Locate the cell with the specified text and output its [x, y] center coordinate. 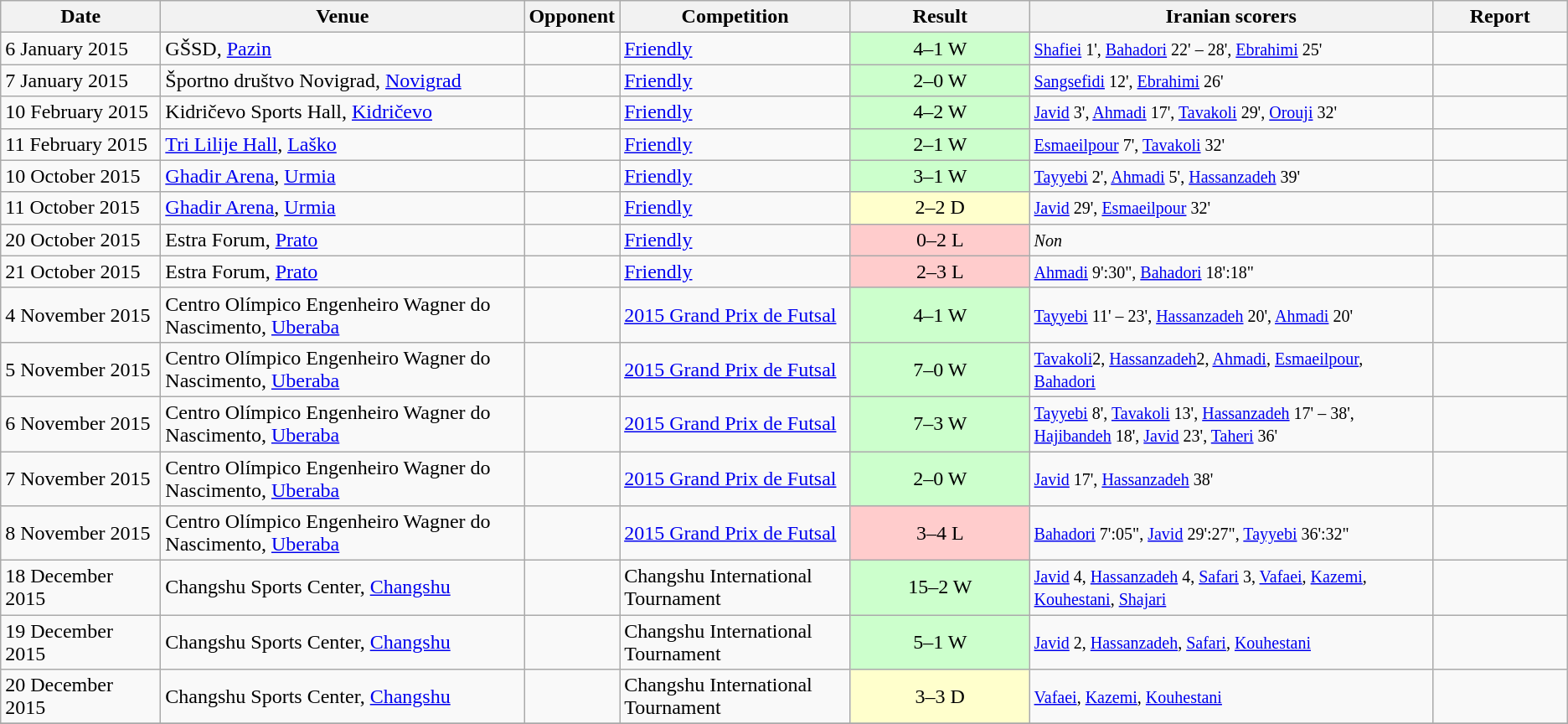
11 February 2015 [80, 144]
Športno društvo Novigrad, Novigrad [343, 80]
2–3 L [940, 271]
3–4 L [940, 533]
Report [1499, 17]
Javid 29', Esmaeilpour 32' [1231, 208]
Shafiei 1', Bahadori 22' – 28', Ebrahimi 25' [1231, 49]
Javid 4, Hassanzadeh 4, Safari 3, Vafaei, Kazemi, Kouhestani, Shajari [1231, 588]
3–3 D [940, 697]
Tri Lilije Hall, Laško [343, 144]
Venue [343, 17]
10 October 2015 [80, 176]
7–3 W [940, 424]
7 November 2015 [80, 478]
Opponent [572, 17]
Iranian scorers [1231, 17]
6 November 2015 [80, 424]
6 January 2015 [80, 49]
Javid 2, Hassanzadeh, Safari, Kouhestani [1231, 642]
15–2 W [940, 588]
20 December 2015 [80, 697]
Javid 3', Ahmadi 17', Tavakoli 29', Orouji 32' [1231, 112]
10 February 2015 [80, 112]
Kidričevo Sports Hall, Kidričevo [343, 112]
Competition [735, 17]
Ahmadi 9':30", Bahadori 18':18" [1231, 271]
Tavakoli2, Hassanzadeh2, Ahmadi, Esmaeilpour, Bahadori [1231, 369]
Esmaeilpour 7', Tavakoli 32' [1231, 144]
Non [1231, 240]
8 November 2015 [80, 533]
11 October 2015 [80, 208]
Tayyebi 8', Tavakoli 13', Hassanzadeh 17' – 38', Hajibandeh 18', Javid 23', Taheri 36' [1231, 424]
Tayyebi 11' – 23', Hassanzadeh 20', Ahmadi 20' [1231, 315]
21 October 2015 [80, 271]
3–1 W [940, 176]
Bahadori 7':05", Javid 29':27", Tayyebi 36':32" [1231, 533]
Tayyebi 2', Ahmadi 5', Hassanzadeh 39' [1231, 176]
5 November 2015 [80, 369]
Result [940, 17]
20 October 2015 [80, 240]
4 November 2015 [80, 315]
Javid 17', Hassanzadeh 38' [1231, 478]
7 January 2015 [80, 80]
GŠSD, Pazin [343, 49]
18 December 2015 [80, 588]
2–1 W [940, 144]
Vafaei, Kazemi, Kouhestani [1231, 697]
0–2 L [940, 240]
5–1 W [940, 642]
19 December 2015 [80, 642]
4–2 W [940, 112]
Date [80, 17]
2–2 D [940, 208]
7–0 W [940, 369]
Sangsefidi 12', Ebrahimi 26' [1231, 80]
